Find where the given text appears and provide that cell's center as [x, y] coordinate. 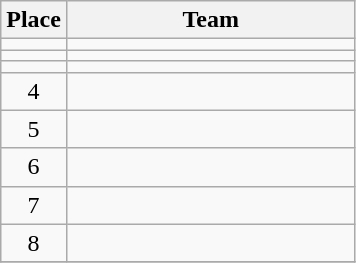
4 [34, 91]
6 [34, 167]
5 [34, 129]
7 [34, 205]
Place [34, 20]
Team [210, 20]
8 [34, 243]
